Output the (X, Y) coordinate of the center of the cell containing the given text.  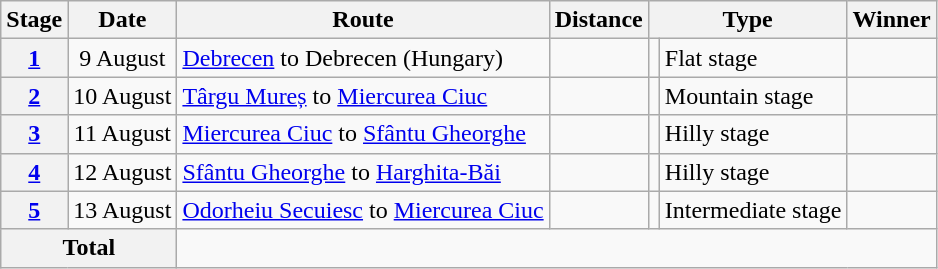
Date (122, 20)
Flat stage (753, 58)
Stage (34, 20)
1 (34, 58)
Winner (892, 20)
Odorheiu Secuiesc to Miercurea Ciuc (363, 210)
Târgu Mureș to Miercurea Ciuc (363, 96)
Debrecen to Debrecen (Hungary) (363, 58)
Route (363, 20)
2 (34, 96)
5 (34, 210)
Sfântu Gheorghe to Harghita-Băi (363, 172)
Intermediate stage (753, 210)
Total (89, 248)
Miercurea Ciuc to Sfântu Gheorghe (363, 134)
11 August (122, 134)
Distance (598, 20)
Type (748, 20)
9 August (122, 58)
Mountain stage (753, 96)
3 (34, 134)
4 (34, 172)
13 August (122, 210)
10 August (122, 96)
12 August (122, 172)
